Output the [x, y] coordinate of the center of the cell containing the given text.  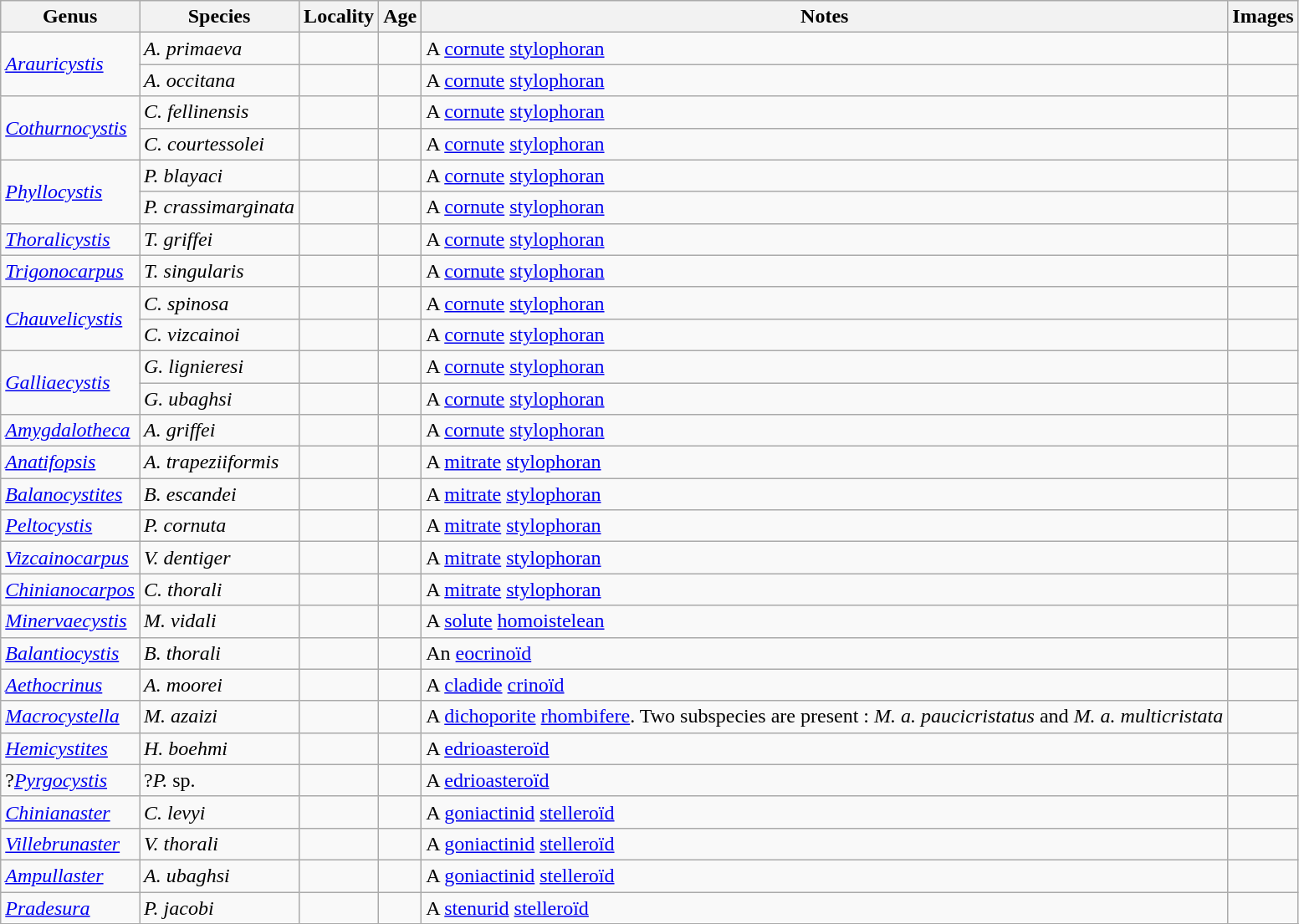
G. lignieresi [219, 366]
C. thorali [219, 590]
Ampullaster [70, 876]
T. griffei [219, 239]
Genus [70, 17]
Macrocystella [70, 717]
?P. sp. [219, 780]
A solute homoistelean [825, 621]
H. boehmi [219, 748]
Species [219, 17]
C. fellinensis [219, 112]
Balanocystites [70, 494]
Villebrunaster [70, 844]
Notes [825, 17]
Locality [340, 17]
P. blayaci [219, 176]
An eocrinoïd [825, 653]
P. jacobi [219, 907]
Thoralicystis [70, 239]
V. dentiger [219, 558]
Vizcainocarpus [70, 558]
Pradesura [70, 907]
B. escandei [219, 494]
Trigonocarpus [70, 271]
A. occitana [219, 80]
Age [400, 17]
Aethocrinus [70, 685]
Amygdalotheca [70, 431]
Minervaecystis [70, 621]
P. crassimarginata [219, 207]
C. levyi [219, 812]
A cladide crinoïd [825, 685]
Chinianaster [70, 812]
A. ubaghsi [219, 876]
M. vidali [219, 621]
Cothurnocystis [70, 128]
P. cornuta [219, 526]
A. griffei [219, 431]
T. singularis [219, 271]
Images [1263, 17]
Phyllocystis [70, 191]
Balantiocystis [70, 653]
C. courtessolei [219, 144]
C. vizcainoi [219, 334]
Peltocystis [70, 526]
M. azaizi [219, 717]
Anatifopsis [70, 462]
Chauvelicystis [70, 319]
B. thorali [219, 653]
V. thorali [219, 844]
A stenurid stelleroïd [825, 907]
Hemicystites [70, 748]
?Pyrgocystis [70, 780]
A. trapeziiformis [219, 462]
Arauricystis [70, 64]
Chinianocarpos [70, 590]
A. moorei [219, 685]
C. spinosa [219, 303]
G. ubaghsi [219, 399]
A. primaeva [219, 48]
A dichoporite rhombifere. Two subspecies are present : M. a. paucicristatus and M. a. multicristata [825, 717]
Galliaecystis [70, 382]
